Provide the [X, Y] coordinate of the cell's center where the given text is located.  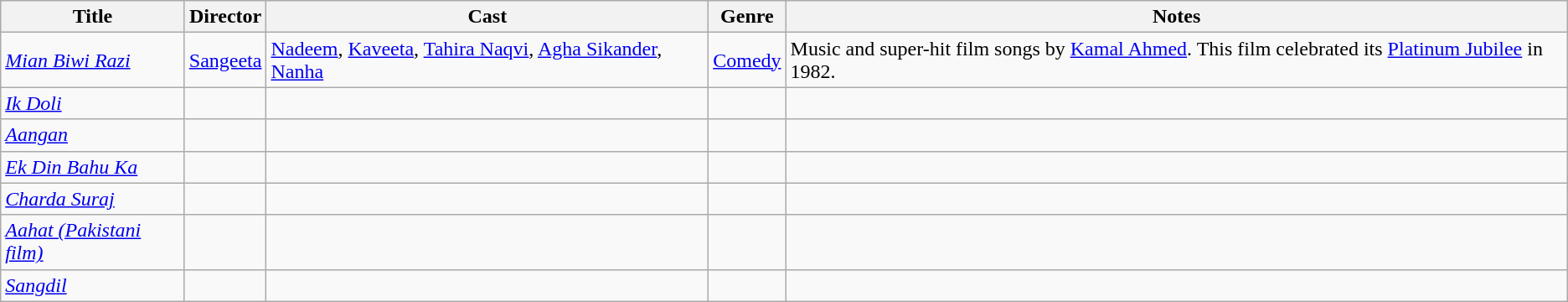
Ek Din Bahu Ka [93, 167]
Music and super-hit film songs by Kamal Ahmed. This film celebrated its Platinum Jubilee in 1982. [1176, 60]
Cast [487, 17]
Charda Suraj [93, 199]
Sangdil [93, 285]
Genre [747, 17]
Comedy [747, 60]
Sangeeta [225, 60]
Ik Doli [93, 103]
Aahat (Pakistani film) [93, 242]
Director [225, 17]
Notes [1176, 17]
Title [93, 17]
Nadeem, Kaveeta, Tahira Naqvi, Agha Sikander, Nanha [487, 60]
Mian Biwi Razi [93, 60]
Aangan [93, 135]
